Output the (X, Y) coordinate of the center of the cell containing the given text.  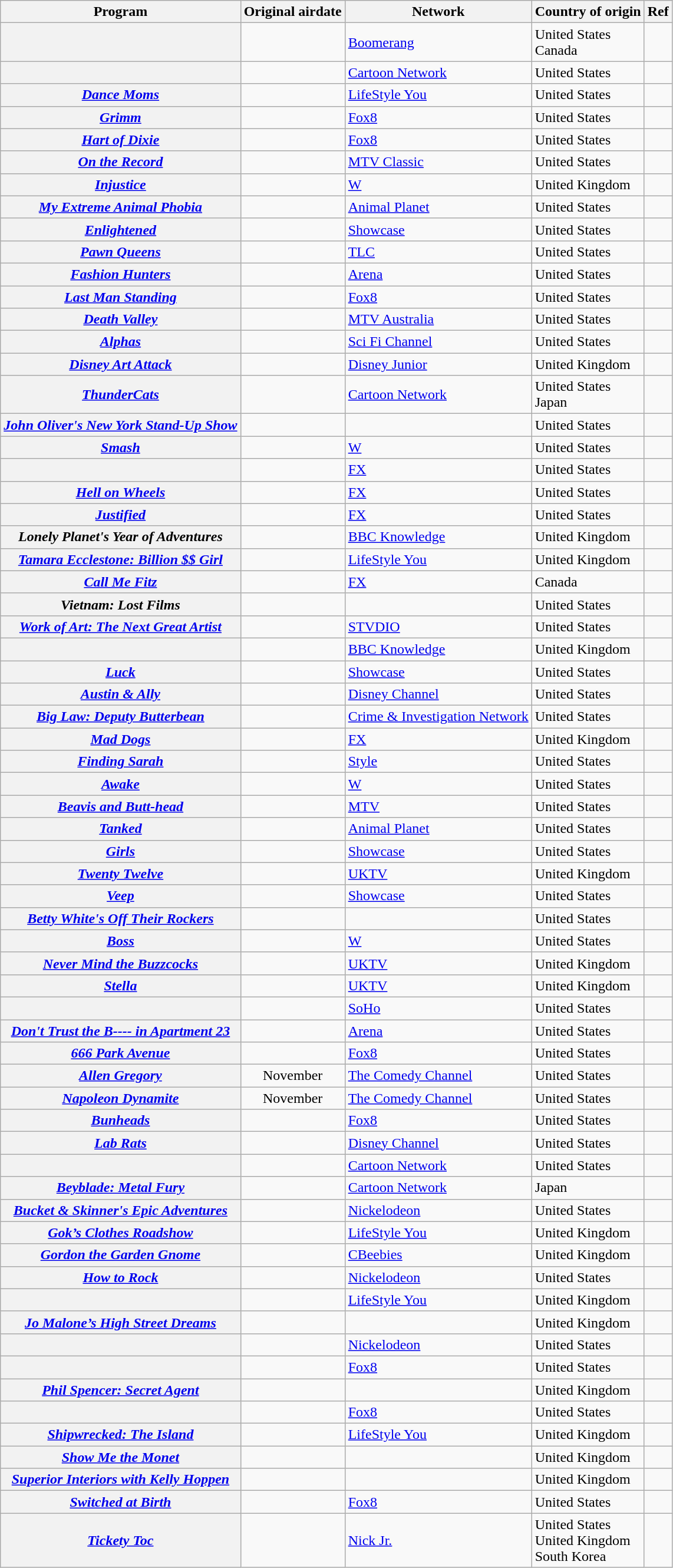
Hart of Dixie (120, 140)
United States Japan (588, 395)
TLC (438, 252)
Disney Junior (438, 364)
Boomerang (438, 42)
Girls (120, 851)
Disney Art Attack (120, 364)
United StatesCanada (588, 42)
Alphas (120, 342)
Last Man Standing (120, 297)
Don't Trust the B---- in Apartment 23 (120, 1031)
Switched at Birth (120, 1502)
ThunderCats (120, 395)
Phil Spencer: Secret Agent (120, 1389)
666 Park Avenue (120, 1053)
Call Me Fitz (120, 582)
On the Record (120, 162)
Betty White's Off Their Rockers (120, 918)
Lab Rats (120, 1143)
Nick Jr. (438, 1540)
Pawn Queens (120, 252)
Fashion Hunters (120, 274)
Japan (588, 1188)
Twenty Twelve (120, 874)
Justified (120, 515)
Big Law: Deputy Butterbean (120, 717)
Crime & Investigation Network (438, 717)
Bunheads (120, 1121)
Jo Malone’s High Street Dreams (120, 1322)
Veep (120, 896)
Shipwrecked: The Island (120, 1435)
Bucket & Skinner's Epic Adventures (120, 1210)
MTV Classic (438, 162)
Injustice (120, 185)
Show Me the Monet (120, 1457)
Tanked (120, 829)
MTV Australia (438, 319)
Gok’s Clothes Roadshow (120, 1233)
Country of origin (588, 12)
Network (438, 12)
John Oliver's New York Stand-Up Show (120, 425)
Luck (120, 671)
Vietnam: Lost Films (120, 604)
My Extreme Animal Phobia (120, 207)
Style (438, 762)
United StatesUnited KingdomSouth Korea (588, 1540)
Death Valley (120, 319)
Smash (120, 447)
SoHo (438, 1008)
Never Mind the Buzzcocks (120, 963)
Sci Fi Channel (438, 342)
Grimm (120, 117)
Enlightened (120, 229)
Hell on Wheels (120, 492)
Napoleon Dynamite (120, 1098)
CBeebies (438, 1255)
STVDIO (438, 627)
MTV (438, 806)
Allen Gregory (120, 1076)
Mad Dogs (120, 739)
Beavis and Butt-head (120, 806)
Austin & Ally (120, 694)
Lonely Planet's Year of Adventures (120, 537)
Dance Moms (120, 95)
Superior Interiors with Kelly Hoppen (120, 1480)
Original airdate (292, 12)
Tamara Ecclestone: Billion $$ Girl (120, 559)
Awake (120, 784)
Ref (658, 12)
Stella (120, 986)
How to Rock (120, 1277)
Work of Art: The Next Great Artist (120, 627)
Beyblade: Metal Fury (120, 1188)
Finding Sarah (120, 762)
Boss (120, 941)
Canada (588, 582)
Gordon the Garden Gnome (120, 1255)
Program (120, 12)
Tickety Toc (120, 1540)
